Extract the [X, Y] coordinate from the center of the cell holding the provided text.  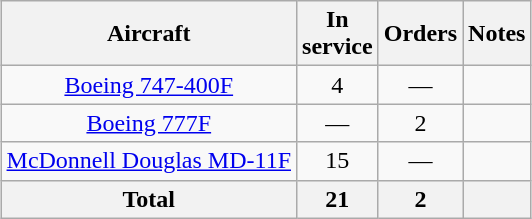
McDonnell Douglas MD-11F [149, 161]
Notes [497, 34]
Boeing 777F [149, 123]
In service [338, 34]
4 [338, 85]
21 [338, 199]
15 [338, 161]
Total [149, 199]
Boeing 747-400F [149, 85]
Orders [420, 34]
Aircraft [149, 34]
